Output the [x, y] coordinate of the center of the cell containing the given text.  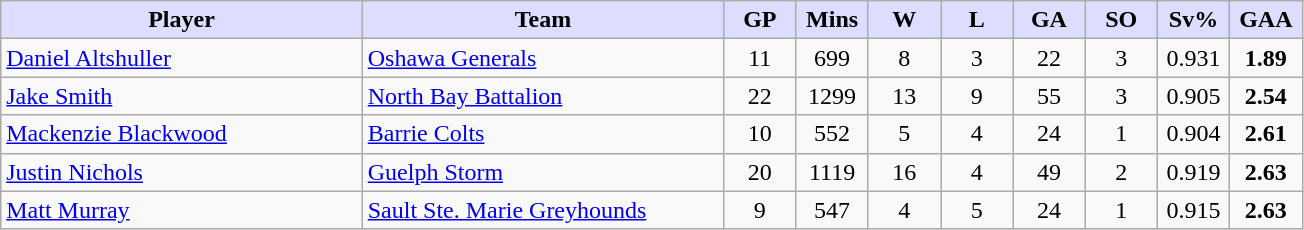
20 [760, 172]
SO [1121, 20]
13 [904, 96]
2 [1121, 172]
0.915 [1193, 210]
2.61 [1266, 134]
0.905 [1193, 96]
GA [1049, 20]
547 [832, 210]
699 [832, 58]
L [976, 20]
Player [182, 20]
Sault Ste. Marie Greyhounds [542, 210]
Daniel Altshuller [182, 58]
1.89 [1266, 58]
Barrie Colts [542, 134]
55 [1049, 96]
W [904, 20]
1299 [832, 96]
49 [1049, 172]
Mackenzie Blackwood [182, 134]
2.54 [1266, 96]
Guelph Storm [542, 172]
11 [760, 58]
Justin Nichols [182, 172]
10 [760, 134]
Oshawa Generals [542, 58]
Mins [832, 20]
Sv% [1193, 20]
0.931 [1193, 58]
0.904 [1193, 134]
GP [760, 20]
GAA [1266, 20]
16 [904, 172]
Team [542, 20]
Jake Smith [182, 96]
0.919 [1193, 172]
552 [832, 134]
8 [904, 58]
Matt Murray [182, 210]
1119 [832, 172]
North Bay Battalion [542, 96]
